Return [x, y] of the center of cell containing provided text 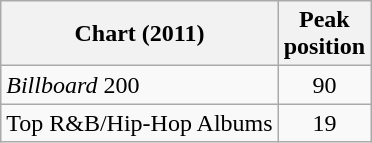
90 [324, 85]
Billboard 200 [140, 85]
Top R&B/Hip-Hop Albums [140, 123]
19 [324, 123]
Peakposition [324, 34]
Chart (2011) [140, 34]
